For the text-containing cell, return its midpoint in (X, Y) coordinate format. 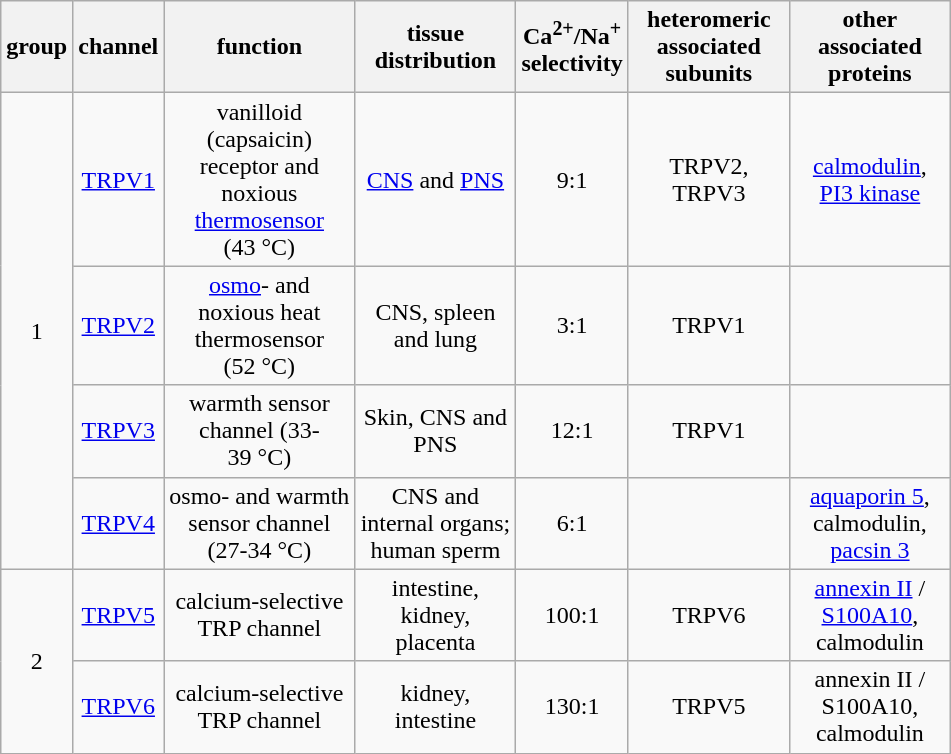
TRPV3 (118, 431)
CNS and internal organs;human sperm (436, 523)
CNS and PNS (436, 180)
osmo- and noxious heat thermosensor (52 °C) (260, 326)
CNS, spleen and lung (436, 326)
TRPV2 (118, 326)
warmth sensor channel (33-39 °C) (260, 431)
Skin, CNS and PNS (436, 431)
vanilloid (capsaicin) receptor and noxious thermosensor (43 °C) (260, 180)
kidney, intestine (436, 707)
osmo- and warmth sensor channel (27-34 °C) (260, 523)
100:1 (572, 615)
9:1 (572, 180)
3:1 (572, 326)
Ca2+/Na+selectivity (572, 47)
tissue distribution (436, 47)
2 (37, 661)
TRPV4 (118, 523)
intestine, kidney, placenta (436, 615)
calmodulin, PI3 kinase (870, 180)
1 (37, 331)
other associated proteins (870, 47)
aquaporin 5, calmodulin, pacsin 3 (870, 523)
function (260, 47)
6:1 (572, 523)
heteromeric associated subunits (708, 47)
group (37, 47)
12:1 (572, 431)
TRPV2, TRPV3 (708, 180)
channel (118, 47)
130:1 (572, 707)
